For the text-containing cell, return its midpoint in [X, Y] coordinate format. 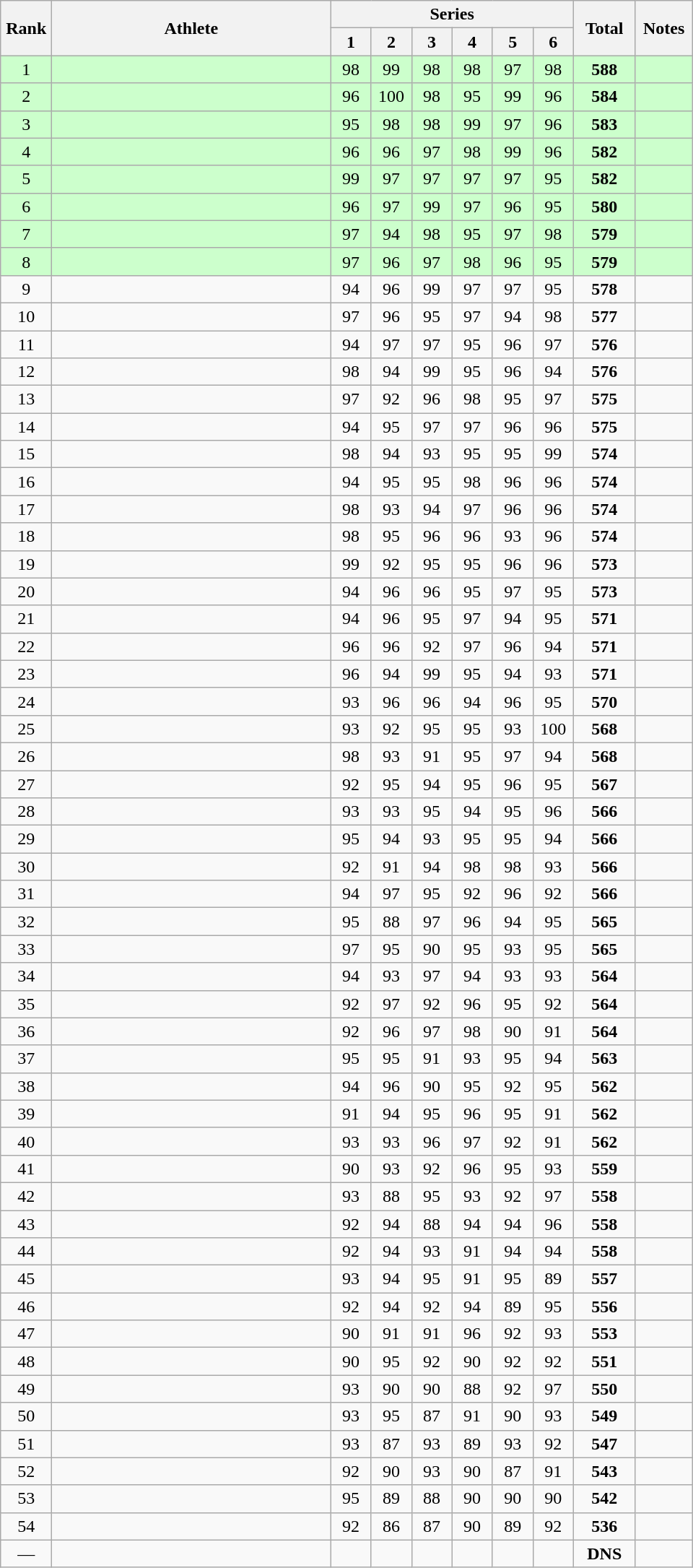
46 [26, 1307]
15 [26, 454]
35 [26, 1004]
8 [26, 261]
550 [604, 1389]
577 [604, 316]
54 [26, 1526]
13 [26, 399]
33 [26, 949]
10 [26, 316]
Rank [26, 28]
536 [604, 1526]
43 [26, 1224]
26 [26, 756]
11 [26, 345]
Notes [664, 28]
25 [26, 729]
28 [26, 812]
551 [604, 1361]
— [26, 1554]
39 [26, 1114]
34 [26, 976]
24 [26, 701]
559 [604, 1169]
86 [391, 1526]
570 [604, 701]
22 [26, 646]
23 [26, 674]
567 [604, 784]
542 [604, 1499]
Total [604, 28]
9 [26, 289]
44 [26, 1252]
32 [26, 922]
27 [26, 784]
45 [26, 1279]
51 [26, 1444]
583 [604, 124]
18 [26, 537]
40 [26, 1141]
549 [604, 1416]
49 [26, 1389]
Series [452, 14]
578 [604, 289]
37 [26, 1059]
31 [26, 894]
30 [26, 867]
Athlete [191, 28]
16 [26, 482]
543 [604, 1471]
563 [604, 1059]
12 [26, 372]
50 [26, 1416]
52 [26, 1471]
584 [604, 97]
556 [604, 1307]
17 [26, 509]
557 [604, 1279]
47 [26, 1334]
588 [604, 69]
38 [26, 1086]
53 [26, 1499]
20 [26, 592]
29 [26, 839]
DNS [604, 1554]
553 [604, 1334]
36 [26, 1031]
14 [26, 427]
19 [26, 564]
42 [26, 1196]
21 [26, 619]
48 [26, 1361]
580 [604, 207]
547 [604, 1444]
7 [26, 234]
41 [26, 1169]
